Scan for the cell matching the given text and deliver its (X, Y) coordinate at center. 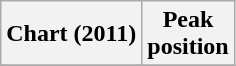
Peakposition (188, 34)
Chart (2011) (72, 34)
